Locate the cell with the specified text and output its (x, y) center coordinate. 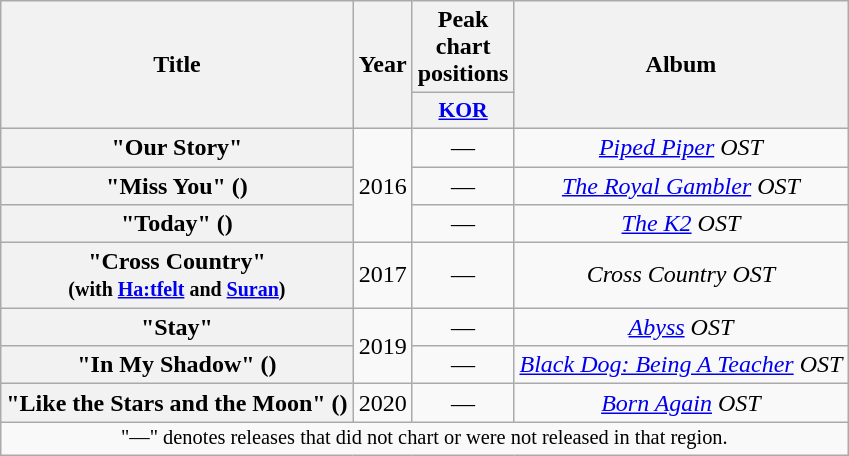
Title (177, 65)
Peak chart positions (463, 47)
"Cross Country"(with Ha:tfelt and Suran) (177, 276)
2019 (382, 346)
Born Again OST (681, 403)
Cross Country OST (681, 276)
Piped Piper OST (681, 147)
"—" denotes releases that did not chart or were not released in that region. (424, 439)
2020 (382, 403)
Year (382, 65)
The Royal Gambler OST (681, 185)
Album (681, 65)
"Stay" (177, 327)
Abyss OST (681, 327)
"Miss You" () (177, 185)
2016 (382, 185)
The K2 OST (681, 224)
"Like the Stars and the Moon" () (177, 403)
Black Dog: Being A Teacher OST (681, 365)
"Our Story" (177, 147)
2017 (382, 276)
"In My Shadow" () (177, 365)
"Today" () (177, 224)
KOR (463, 111)
